Determine the (x, y) coordinate at the center of the cell enclosing the given text.  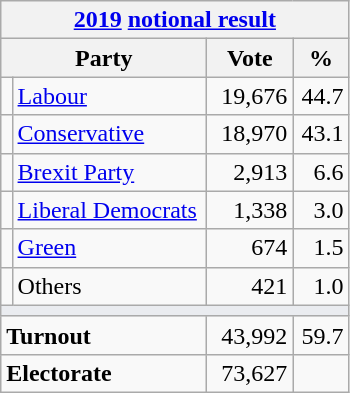
Turnout (104, 335)
Labour (110, 96)
73,627 (250, 373)
59.7 (321, 335)
19,676 (250, 96)
18,970 (250, 134)
674 (250, 248)
44.7 (321, 96)
Vote (250, 58)
Conservative (110, 134)
Others (110, 286)
43,992 (250, 335)
Liberal Democrats (110, 210)
3.0 (321, 210)
1.5 (321, 248)
43.1 (321, 134)
Green (110, 248)
6.6 (321, 172)
Electorate (104, 373)
1,338 (250, 210)
Party (104, 58)
2019 notional result (175, 20)
2,913 (250, 172)
Brexit Party (110, 172)
1.0 (321, 286)
421 (250, 286)
% (321, 58)
